Provide the [x, y] coordinate of the cell's center where the given text is located.  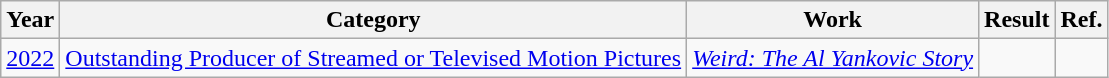
Year [30, 20]
Work [833, 20]
Result [1017, 20]
Category [374, 20]
Ref. [1082, 20]
Weird: The Al Yankovic Story [833, 58]
Outstanding Producer of Streamed or Televised Motion Pictures [374, 58]
2022 [30, 58]
